Return the (X, Y) coordinate for the center point of the cell that contains the specified text.  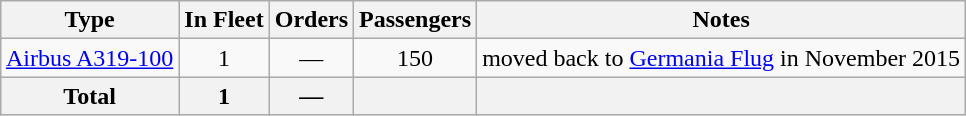
In Fleet (224, 20)
Passengers (416, 20)
Airbus A319-100 (89, 58)
Total (89, 96)
moved back to Germania Flug in November 2015 (722, 58)
150 (416, 58)
Orders (311, 20)
Type (89, 20)
Notes (722, 20)
